Provide the [X, Y] coordinate of the cell's center where the given text is located.  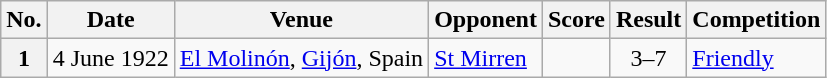
1 [24, 58]
Result [648, 20]
Venue [301, 20]
Friendly [756, 58]
St Mirren [486, 58]
Opponent [486, 20]
Competition [756, 20]
3–7 [648, 58]
El Molinón, Gijón, Spain [301, 58]
Date [110, 20]
4 June 1922 [110, 58]
No. [24, 20]
Score [576, 20]
